Identify which cell holds the provided text, then report its (X, Y) central coordinate. 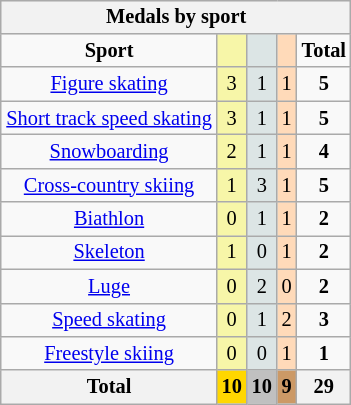
Short track speed skating (108, 118)
Figure skating (108, 84)
Snowboarding (108, 152)
Speed skating (108, 320)
Luge (108, 286)
Skeleton (108, 253)
Freestyle skiing (108, 354)
29 (324, 387)
Medals by sport (176, 17)
Biathlon (108, 219)
4 (324, 152)
9 (287, 387)
Cross-country skiing (108, 185)
Sport (108, 51)
